Scan for the cell matching the given text and deliver its [x, y] coordinate at center. 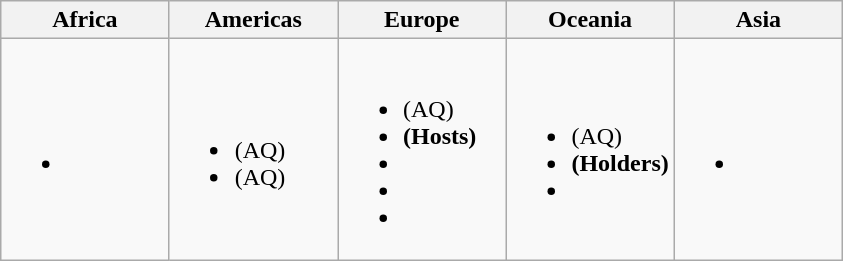
Americas [253, 20]
Europe [422, 20]
Africa [85, 20]
Oceania [590, 20]
(AQ) (AQ) [253, 150]
(AQ) (Holders) [590, 150]
(AQ) (Hosts) [422, 150]
Asia [758, 20]
